Return the (X, Y) coordinate for the center point of the cell that contains the specified text.  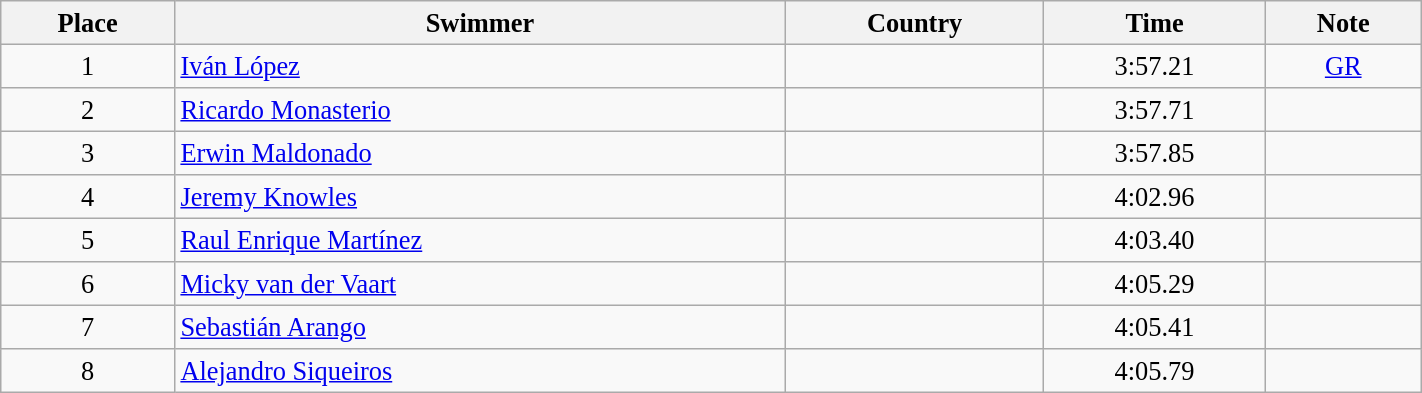
GR (1343, 66)
Place (88, 22)
Sebastián Arango (480, 327)
Alejandro Siqueiros (480, 371)
Micky van der Vaart (480, 284)
6 (88, 284)
2 (88, 109)
Iván López (480, 66)
3:57.71 (1154, 109)
1 (88, 66)
Raul Enrique Martínez (480, 240)
5 (88, 240)
4:02.96 (1154, 197)
3 (88, 153)
3:57.85 (1154, 153)
Ricardo Monasterio (480, 109)
4:05.79 (1154, 371)
4 (88, 197)
8 (88, 371)
Erwin Maldonado (480, 153)
4:03.40 (1154, 240)
Swimmer (480, 22)
Jeremy Knowles (480, 197)
4:05.41 (1154, 327)
4:05.29 (1154, 284)
3:57.21 (1154, 66)
Note (1343, 22)
Country (914, 22)
Time (1154, 22)
7 (88, 327)
